Detect which cell encompasses the target text, then output its [x, y] center coordinate. 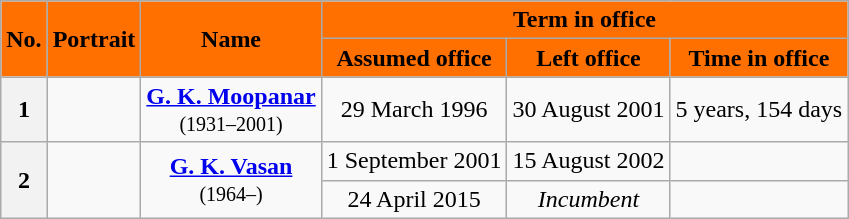
5 years, 154 days [759, 110]
Term in office [584, 20]
G. K. Moopanar(1931–2001) [231, 110]
Time in office [759, 58]
15 August 2002 [588, 161]
24 April 2015 [414, 199]
29 March 1996 [414, 110]
G. K. Vasan(1964–) [231, 180]
2 [24, 180]
30 August 2001 [588, 110]
Assumed office [414, 58]
Incumbent [588, 199]
1 September 2001 [414, 161]
No. [24, 39]
1 [24, 110]
Left office [588, 58]
Portrait [94, 39]
Name [231, 39]
